Locate the cell with the specified text and output its [X, Y] center coordinate. 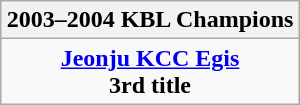
2003–2004 KBL Champions [150, 20]
Jeonju KCC Egis3rd title [150, 72]
